For the text-containing cell, return its midpoint in [X, Y] coordinate format. 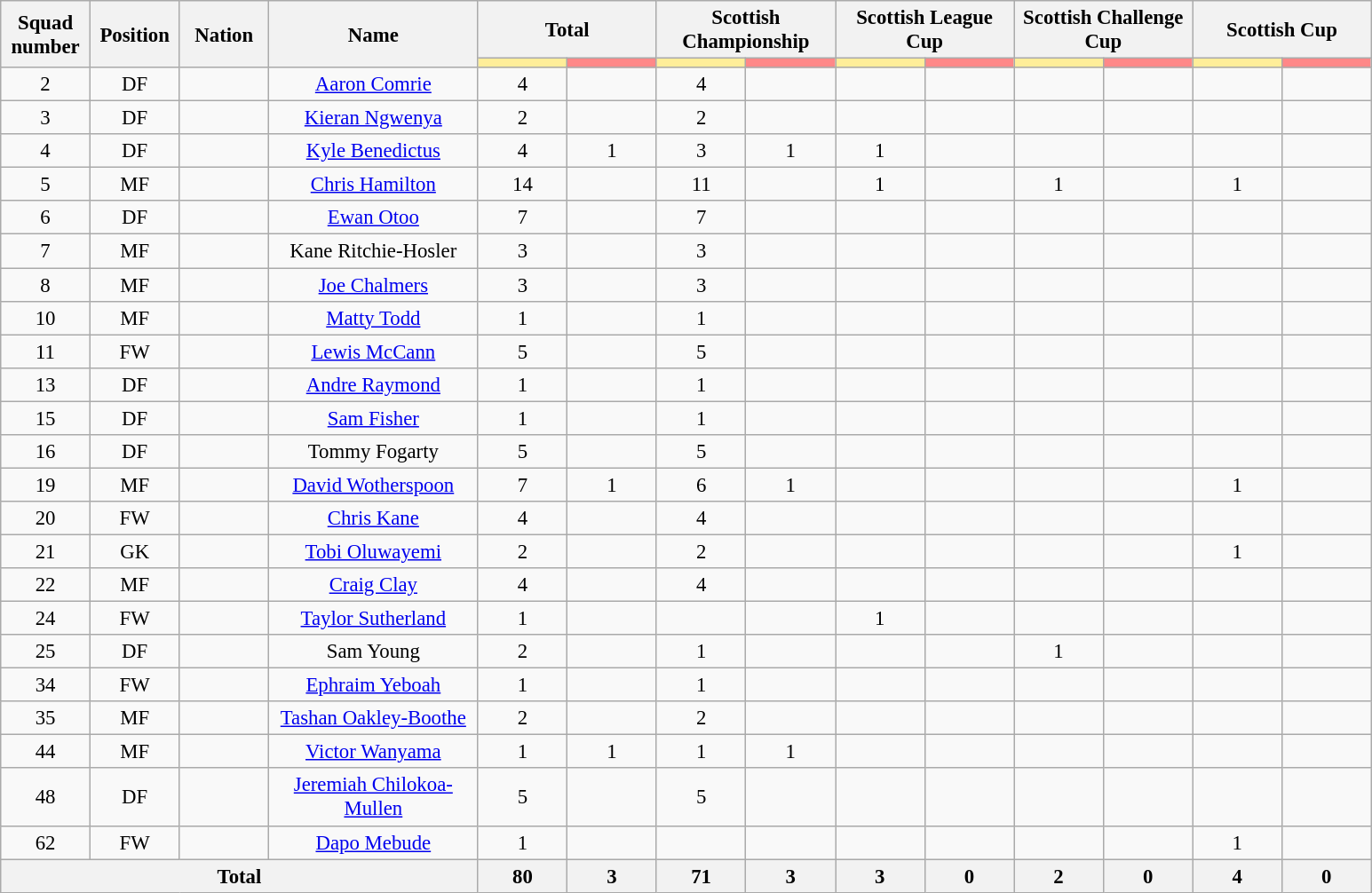
10 [46, 318]
25 [46, 652]
44 [46, 752]
David Wotherspoon [374, 485]
13 [46, 384]
Nation [224, 34]
Ewan Otoo [374, 217]
Sam Young [374, 652]
Scottish Challenge Cup [1103, 30]
24 [46, 619]
35 [46, 718]
Tashan Oakley-Boothe [374, 718]
Jeremiah Chilokoa-Mullen [374, 797]
21 [46, 551]
Kane Ritchie-Hosler [374, 251]
19 [46, 485]
Kieran Ngwenya [374, 118]
Kyle Benedictus [374, 151]
71 [702, 876]
Scottish Cup [1282, 30]
Aaron Comrie [374, 84]
Taylor Sutherland [374, 619]
Chris Hamilton [374, 185]
GK [135, 551]
62 [46, 842]
20 [46, 518]
Tommy Fogarty [374, 452]
Position [135, 34]
22 [46, 585]
16 [46, 452]
15 [46, 418]
34 [46, 685]
Sam Fisher [374, 418]
Matty Todd [374, 318]
Scottish League Cup [924, 30]
Lewis McCann [374, 352]
Joe Chalmers [374, 285]
Craig Clay [374, 585]
Squad number [46, 34]
Ephraim Yeboah [374, 685]
14 [522, 185]
Victor Wanyama [374, 752]
Chris Kane [374, 518]
80 [522, 876]
8 [46, 285]
Scottish Championship [746, 30]
Name [374, 34]
Tobi Oluwayemi [374, 551]
Dapo Mebude [374, 842]
48 [46, 797]
Andre Raymond [374, 384]
